Return (x, y) of the center of cell containing provided text 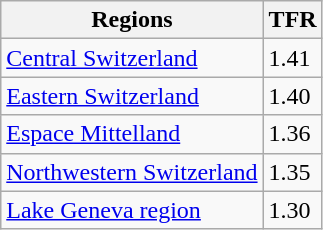
1.41 (292, 58)
Espace Mittelland (132, 134)
Northwestern Switzerland (132, 172)
1.30 (292, 210)
1.40 (292, 96)
Regions (132, 20)
Eastern Switzerland (132, 96)
Central Switzerland (132, 58)
1.35 (292, 172)
TFR (292, 20)
1.36 (292, 134)
Lake Geneva region (132, 210)
